From the cell containing the given text, extract its center point as [X, Y] coordinate. 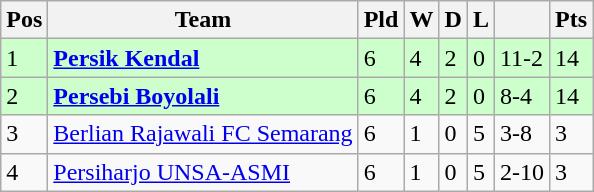
Team [203, 20]
Persik Kendal [203, 58]
L [480, 20]
Persiharjo UNSA-ASMI [203, 172]
Pos [24, 20]
Persebi Boyolali [203, 96]
11-2 [522, 58]
Pts [570, 20]
D [453, 20]
Pld [381, 20]
W [422, 20]
Berlian Rajawali FC Semarang [203, 134]
3-8 [522, 134]
2-10 [522, 172]
8-4 [522, 96]
